Return the [X, Y] coordinate for the center point of the cell that contains the specified text.  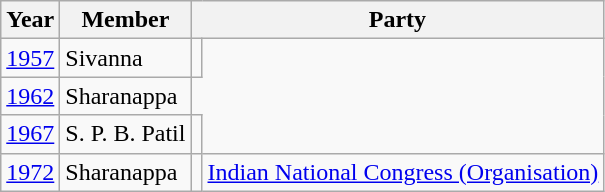
1972 [30, 172]
Indian National Congress (Organisation) [403, 172]
Member [126, 20]
1967 [30, 134]
Year [30, 20]
1957 [30, 58]
S. P. B. Patil [126, 134]
Sivanna [126, 58]
1962 [30, 96]
Party [398, 20]
